For the text-containing cell, return its midpoint in (x, y) coordinate format. 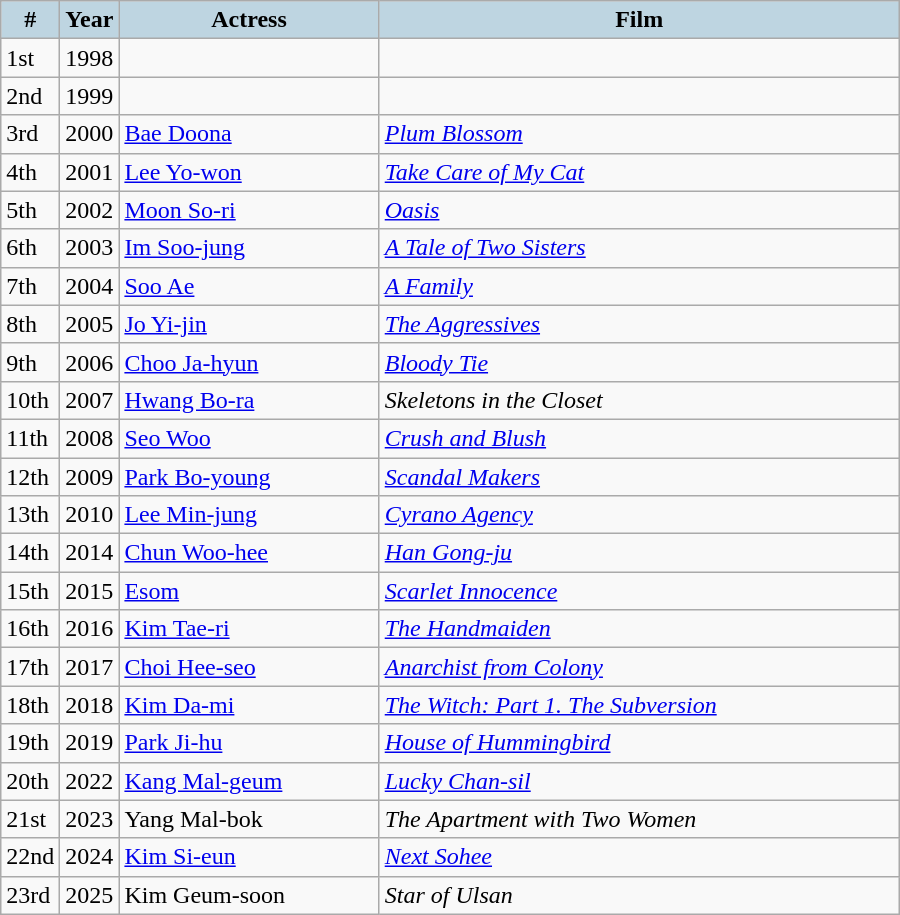
13th (30, 515)
Moon So-ri (249, 210)
Jo Yi-jin (249, 324)
Kim Geum-soon (249, 895)
Park Ji-hu (249, 743)
2006 (90, 362)
15th (30, 591)
14th (30, 553)
Soo Ae (249, 286)
Actress (249, 20)
2025 (90, 895)
Anarchist from Colony (639, 667)
Seo Woo (249, 438)
3rd (30, 134)
Kim Si-eun (249, 857)
Park Bo-young (249, 477)
2002 (90, 210)
Lucky Chan-sil (639, 781)
Han Gong-ju (639, 553)
Chun Woo-hee (249, 553)
2023 (90, 819)
Choi Hee-seo (249, 667)
20th (30, 781)
9th (30, 362)
Kang Mal-geum (249, 781)
7th (30, 286)
2014 (90, 553)
2016 (90, 629)
2005 (90, 324)
2024 (90, 857)
23rd (30, 895)
2015 (90, 591)
Cyrano Agency (639, 515)
19th (30, 743)
# (30, 20)
2001 (90, 172)
21st (30, 819)
A Tale of Two Sisters (639, 248)
2009 (90, 477)
1999 (90, 96)
Next Sohee (639, 857)
House of Hummingbird (639, 743)
Im Soo-jung (249, 248)
Oasis (639, 210)
11th (30, 438)
2nd (30, 96)
Bae Doona (249, 134)
Take Care of My Cat (639, 172)
Bloody Tie (639, 362)
2004 (90, 286)
17th (30, 667)
4th (30, 172)
2022 (90, 781)
5th (30, 210)
Lee Yo-won (249, 172)
Esom (249, 591)
Kim Da-mi (249, 705)
The Aggressives (639, 324)
Star of Ulsan (639, 895)
1st (30, 58)
2007 (90, 400)
A Family (639, 286)
16th (30, 629)
Year (90, 20)
8th (30, 324)
Scarlet Innocence (639, 591)
2010 (90, 515)
2008 (90, 438)
Kim Tae-ri (249, 629)
Yang Mal-bok (249, 819)
Scandal Makers (639, 477)
The Witch: Part 1. The Subversion (639, 705)
2003 (90, 248)
1998 (90, 58)
The Handmaiden (639, 629)
2000 (90, 134)
Crush and Blush (639, 438)
Choo Ja-hyun (249, 362)
Hwang Bo-ra (249, 400)
12th (30, 477)
Lee Min-jung (249, 515)
10th (30, 400)
Film (639, 20)
Plum Blossom (639, 134)
2017 (90, 667)
The Apartment with Two Women (639, 819)
22nd (30, 857)
18th (30, 705)
Skeletons in the Closet (639, 400)
6th (30, 248)
2018 (90, 705)
2019 (90, 743)
